Output the (X, Y) coordinate of the center of the cell containing the given text.  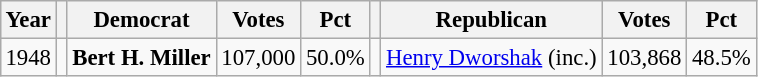
103,868 (644, 57)
Bert H. Miller (142, 57)
1948 (28, 57)
Henry Dworshak (inc.) (492, 57)
107,000 (258, 57)
50.0% (336, 57)
48.5% (722, 57)
Democrat (142, 20)
Year (28, 20)
Republican (492, 20)
